Capture the cell that displays the provided text and extract its [X, Y] central coordinate. 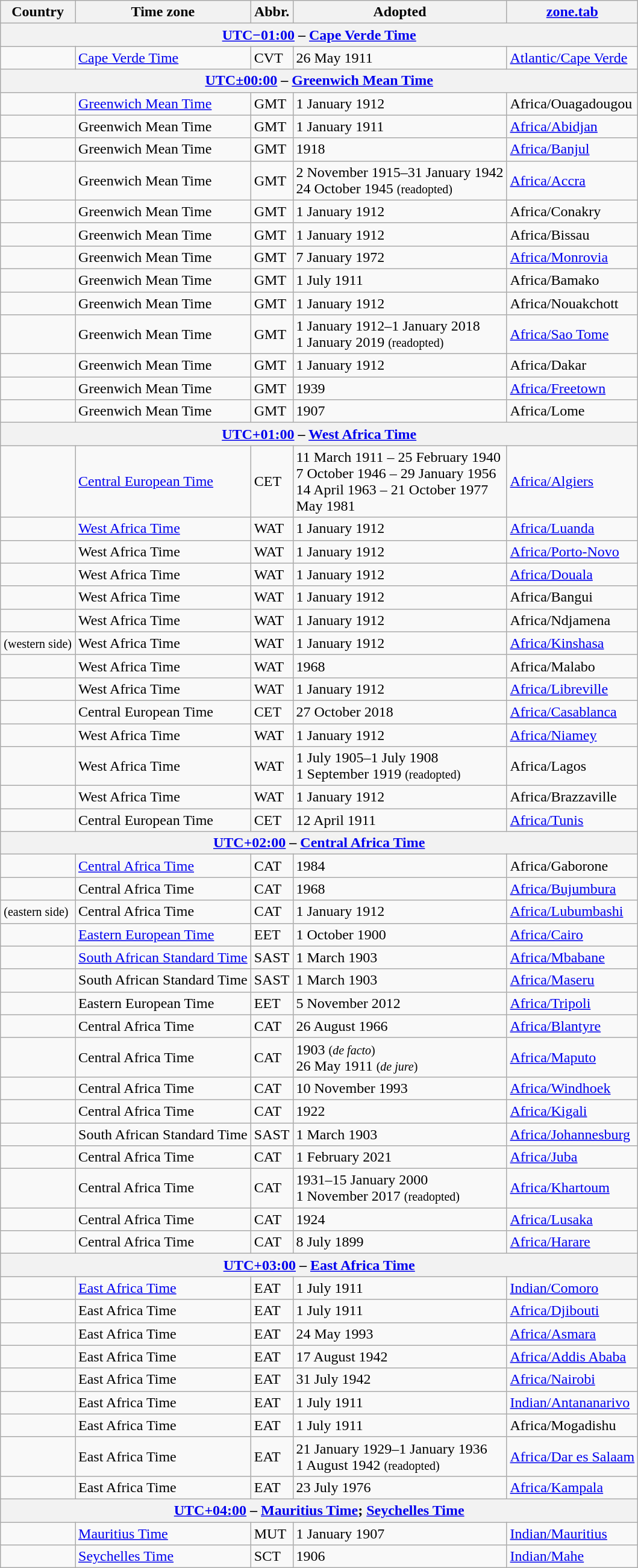
CVT [272, 58]
Africa/Tripoli [572, 1003]
Indian/Mahe [572, 1557]
Africa/Blantyre [572, 1026]
26 May 1911 [400, 58]
UTC+02:00 – Central Africa Time [319, 843]
Adopted [400, 12]
Africa/Asmara [572, 1334]
1 January 1907 [400, 1534]
Africa/Monrovia [572, 257]
Africa/Khartoum [572, 1189]
SCT [272, 1557]
8 July 1899 [400, 1242]
Africa/Nouakchott [572, 303]
Africa/Sao Tome [572, 335]
Africa/Juba [572, 1157]
Mauritius Time [163, 1534]
1924 [400, 1219]
Africa/Nairobi [572, 1380]
26 August 1966 [400, 1026]
17 August 1942 [400, 1357]
5 November 2012 [400, 1003]
Africa/Maseru [572, 980]
2 November 1915–31 January 194224 October 1945 (readopted) [400, 181]
1906 [400, 1557]
zone.tab [572, 12]
1907 [400, 411]
Africa/Johannesburg [572, 1134]
1984 [400, 866]
Africa/Bissau [572, 234]
1 February 2021 [400, 1157]
Time zone [163, 12]
UTC−01:00 – Cape Verde Time [319, 35]
Africa/Addis Ababa [572, 1357]
11 March 1911 – 25 February 19407 October 1946 – 29 January 195614 April 1963 – 21 October 1977May 1981 [400, 482]
7 January 1972 [400, 257]
1 July 1905–1 July 19081 September 1919 (readopted) [400, 766]
(western side) [38, 643]
1 January 1911 [400, 126]
Africa/Accra [572, 181]
24 May 1993 [400, 1334]
Africa/Kigali [572, 1111]
Africa/Djibouti [572, 1311]
Africa/Luanda [572, 529]
Africa/Mbabane [572, 957]
Africa/Tunis [572, 820]
Abbr. [272, 12]
Africa/Bujumbura [572, 889]
(eastern side) [38, 912]
UTC±00:00 – Greenwich Mean Time [319, 81]
1903 (de facto)26 May 1911 (de jure) [400, 1057]
1 October 1900 [400, 935]
1922 [400, 1111]
MUT [272, 1534]
UTC+03:00 – East Africa Time [319, 1265]
Cape Verde Time [163, 58]
Africa/Lusaka [572, 1219]
Africa/Banjul [572, 149]
31 July 1942 [400, 1380]
1939 [400, 388]
Africa/Bamako [572, 280]
Atlantic/Cape Verde [572, 58]
Africa/Malabo [572, 666]
Africa/Ouagadougou [572, 104]
Africa/Mogadishu [572, 1425]
Africa/Lubumbashi [572, 912]
Africa/Bangui [572, 597]
Africa/Casablanca [572, 712]
Indian/Comoro [572, 1288]
Africa/Harare [572, 1242]
1931–15 January 20001 November 2017 (readopted) [400, 1189]
Africa/Windhoek [572, 1088]
Country [38, 12]
Africa/Algiers [572, 482]
Africa/Conakry [572, 211]
Africa/Ndjamena [572, 620]
1918 [400, 149]
Africa/Porto-Novo [572, 552]
12 April 1911 [400, 820]
Africa/Cairo [572, 935]
Africa/Kinshasa [572, 643]
Africa/Libreville [572, 689]
Africa/Brazzaville [572, 797]
21 January 1929–1 January 19361 August 1942 (readopted) [400, 1456]
Africa/Lagos [572, 766]
Africa/Freetown [572, 388]
Seychelles Time [163, 1557]
Africa/Kampala [572, 1487]
10 November 1993 [400, 1088]
Africa/Dakar [572, 366]
Africa/Niamey [572, 735]
23 July 1976 [400, 1487]
UTC+01:00 – West Africa Time [319, 434]
Africa/Maputo [572, 1057]
Indian/Mauritius [572, 1534]
Indian/Antananarivo [572, 1402]
27 October 2018 [400, 712]
1 January 1912–1 January 20181 January 2019 (readopted) [400, 335]
Africa/Lome [572, 411]
Africa/Dar es Salaam [572, 1456]
Africa/Gaborone [572, 866]
Africa/Douala [572, 574]
Africa/Abidjan [572, 126]
UTC+04:00 – Mauritius Time; Seychelles Time [319, 1510]
